For the text-containing cell, return its midpoint in [X, Y] coordinate format. 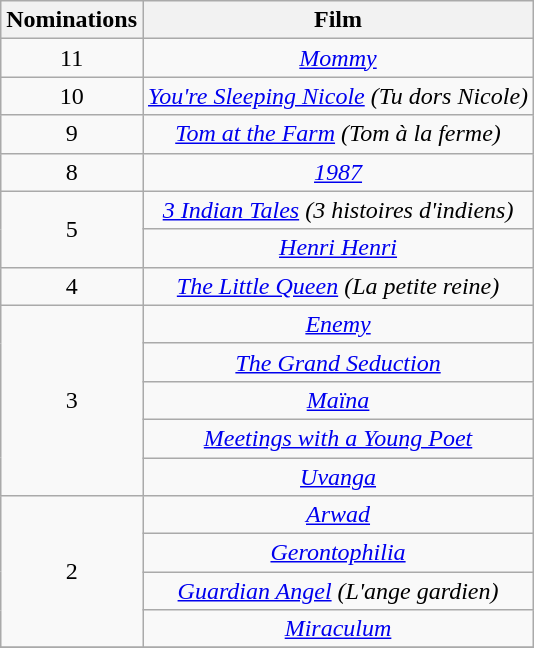
1987 [338, 172]
8 [72, 172]
You're Sleeping Nicole (Tu dors Nicole) [338, 96]
Gerontophilia [338, 553]
3 Indian Tales (3 histoires d'indiens) [338, 210]
Enemy [338, 324]
Film [338, 20]
Maïna [338, 400]
Meetings with a Young Poet [338, 438]
The Grand Seduction [338, 362]
The Little Queen (La petite reine) [338, 286]
5 [72, 229]
2 [72, 572]
Henri Henri [338, 248]
Mommy [338, 58]
11 [72, 58]
10 [72, 96]
9 [72, 134]
4 [72, 286]
3 [72, 400]
Guardian Angel (L'ange gardien) [338, 591]
Tom at the Farm (Tom à la ferme) [338, 134]
Arwad [338, 515]
Nominations [72, 20]
Miraculum [338, 629]
Uvanga [338, 477]
